Detect which cell encompasses the target text, then output its [x, y] center coordinate. 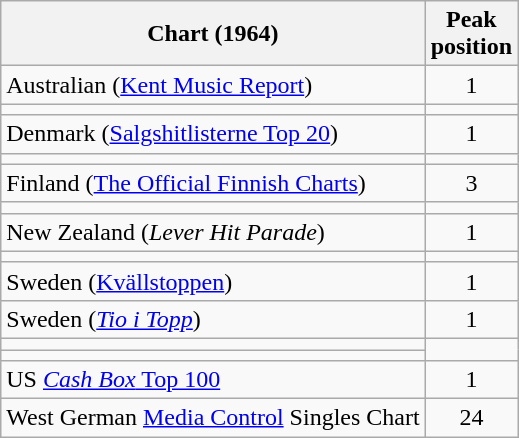
Sweden (Tio i Topp) [213, 319]
Chart (1964) [213, 34]
3 [471, 183]
US Cash Box Top 100 [213, 380]
New Zealand (Lever Hit Parade) [213, 232]
Denmark (Salgshitlisterne Top 20) [213, 134]
Sweden (Kvällstoppen) [213, 281]
West German Media Control Singles Chart [213, 418]
Australian (Kent Music Report) [213, 85]
24 [471, 418]
Peakposition [471, 34]
Finland (The Official Finnish Charts) [213, 183]
